Return [x, y] of the center of cell containing provided text 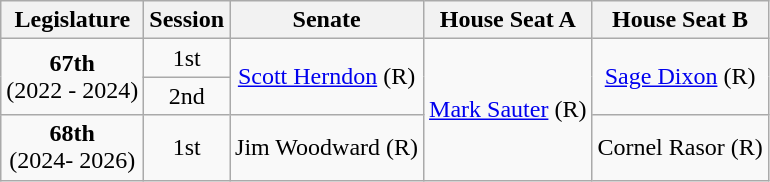
House Seat B [680, 20]
House Seat A [508, 20]
Session [187, 20]
68th (2024- 2026) [72, 148]
Jim Woodward (R) [327, 148]
Senate [327, 20]
Cornel Rasor (R) [680, 148]
Legislature [72, 20]
Mark Sauter (R) [508, 110]
Sage Dixon (R) [680, 77]
67th (2022 - 2024) [72, 77]
2nd [187, 96]
Scott Herndon (R) [327, 77]
